Determine the [x, y] coordinate at the center of the cell enclosing the given text.  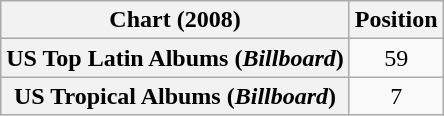
7 [396, 96]
Position [396, 20]
Chart (2008) [176, 20]
59 [396, 58]
US Tropical Albums (Billboard) [176, 96]
US Top Latin Albums (Billboard) [176, 58]
